Scan for the cell matching the given text and deliver its (x, y) coordinate at center. 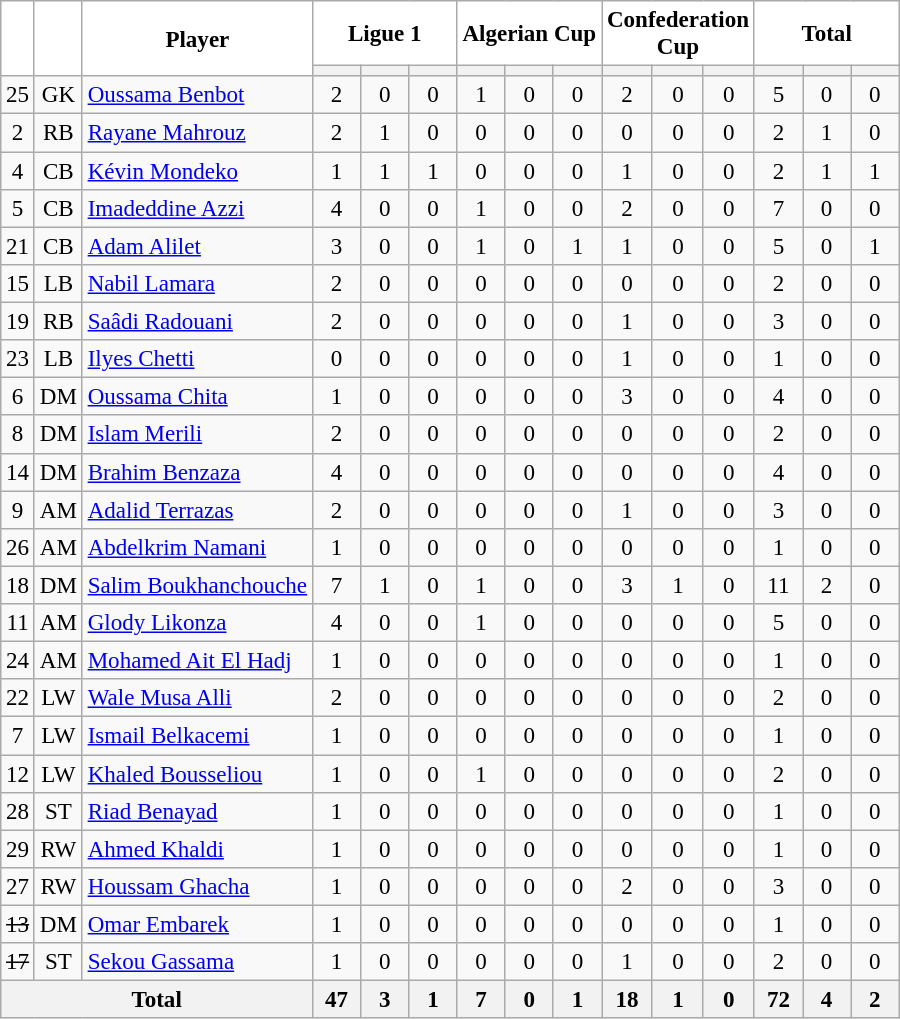
Sekou Gassama (197, 962)
13 (18, 925)
Khaled Bousseliou (197, 774)
Adam Alilet (197, 246)
26 (18, 548)
Ilyes Chetti (197, 359)
Riad Benayad (197, 812)
Saâdi Radouani (197, 322)
Oussama Chita (197, 397)
Mohamed Ait El Hadj (197, 661)
Islam Merili (197, 435)
22 (18, 698)
29 (18, 849)
17 (18, 962)
Brahim Benzaza (197, 472)
Ahmed Khaldi (197, 849)
Nabil Lamara (197, 284)
28 (18, 812)
Abdelkrim Namani (197, 548)
47 (336, 1000)
Confederation Cup (678, 34)
8 (18, 435)
Imadeddine Azzi (197, 209)
Salim Boukhanchouche (197, 585)
Houssam Ghacha (197, 887)
72 (778, 1000)
23 (18, 359)
15 (18, 284)
Omar Embarek (197, 925)
Glody Likonza (197, 623)
Wale Musa Alli (197, 698)
Ismail Belkacemi (197, 736)
GK (58, 95)
Oussama Benbot (197, 95)
Adalid Terrazas (197, 510)
Ligue 1 (384, 34)
Rayane Mahrouz (197, 133)
19 (18, 322)
14 (18, 472)
21 (18, 246)
6 (18, 397)
9 (18, 510)
25 (18, 95)
Algerian Cup (530, 34)
27 (18, 887)
12 (18, 774)
24 (18, 661)
Player (197, 38)
Kévin Mondeko (197, 171)
